For the text-containing cell, return its midpoint in [X, Y] coordinate format. 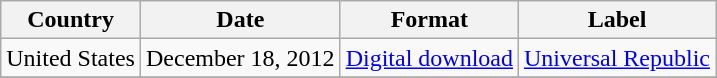
Format [429, 20]
Date [240, 20]
Digital download [429, 58]
Universal Republic [618, 58]
December 18, 2012 [240, 58]
Country [71, 20]
United States [71, 58]
Label [618, 20]
